Locate the cell with the specified text and output its (x, y) center coordinate. 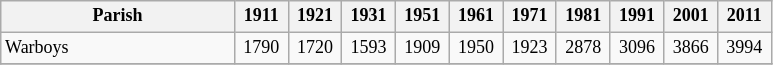
1593 (369, 48)
3866 (691, 48)
1981 (583, 16)
3994 (744, 48)
1971 (530, 16)
1923 (530, 48)
1951 (422, 16)
1720 (315, 48)
1790 (261, 48)
1961 (476, 16)
1931 (369, 16)
1921 (315, 16)
1991 (637, 16)
2878 (583, 48)
2011 (744, 16)
Warboys (118, 48)
Parish (118, 16)
1911 (261, 16)
1950 (476, 48)
2001 (691, 16)
1909 (422, 48)
3096 (637, 48)
